Search for the cell housing the specified text and yield its (x, y) center coordinate. 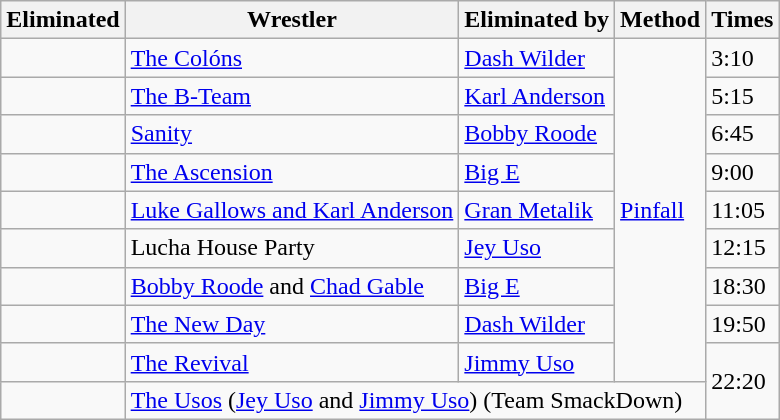
Bobby Roode and Chad Gable (292, 286)
11:05 (742, 210)
9:00 (742, 172)
Luke Gallows and Karl Anderson (292, 210)
Jimmy Uso (537, 362)
Lucha House Party (292, 248)
Sanity (292, 134)
The Revival (292, 362)
The Usos (Jey Uso and Jimmy Uso) (Team SmackDown) (415, 400)
19:50 (742, 324)
12:15 (742, 248)
Pinfall (660, 210)
Eliminated by (537, 20)
3:10 (742, 58)
Times (742, 20)
The B-Team (292, 96)
The New Day (292, 324)
Jey Uso (537, 248)
22:20 (742, 381)
5:15 (742, 96)
Gran Metalik (537, 210)
6:45 (742, 134)
Method (660, 20)
Eliminated (63, 20)
Karl Anderson (537, 96)
The Ascension (292, 172)
Wrestler (292, 20)
The Colóns (292, 58)
Bobby Roode (537, 134)
18:30 (742, 286)
